Search for the cell housing the specified text and yield its (X, Y) center coordinate. 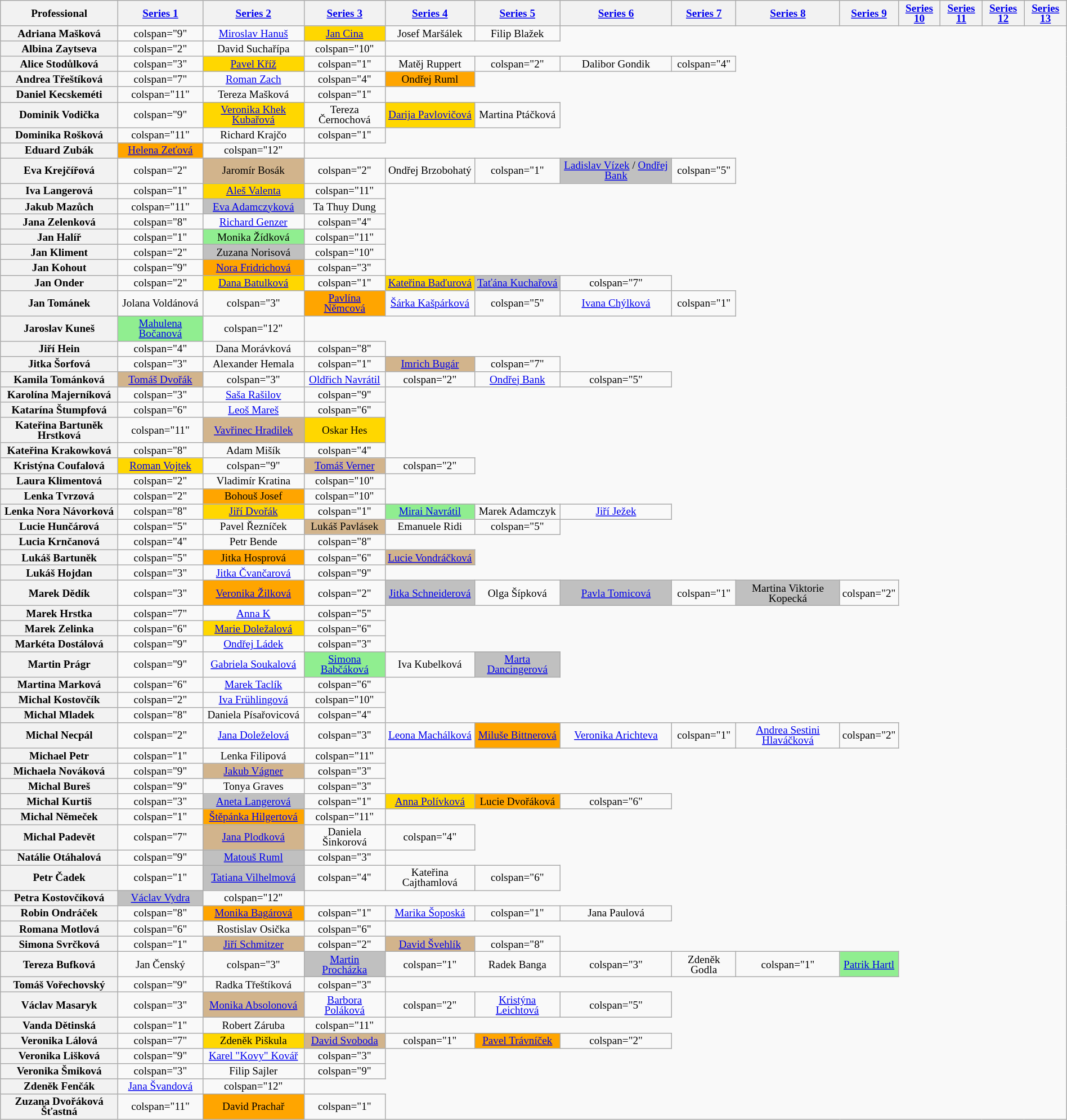
Series 1 (160, 14)
Series 6 (616, 14)
Lenka Nora Návorková (60, 512)
Václav Masaryk (60, 1005)
Vladimír Kratina (253, 482)
Series 5 (517, 14)
Marek Dědík (60, 593)
Zdeněk Piškula (253, 1041)
Michal Bureš (60, 786)
Darija Pavlovičová (430, 115)
Petr Bende (253, 542)
David Prachař (253, 1107)
Dana Morávková (253, 349)
David Suchařípa (253, 48)
Filip Blažek (517, 34)
Lenka Tvrzová (60, 496)
Jiří Schmitzer (253, 944)
Rostislav Osička (253, 928)
Andrea Třeštíková (60, 79)
Laura Klimentová (60, 482)
Iva Kubelková (430, 664)
Iva Frühlingová (253, 700)
Marie Doležalová (253, 629)
Veronika Lálová (60, 1041)
Vavřinec Hradilek (253, 430)
Jan Halíř (60, 237)
Alice Stodůlková (60, 64)
Tereza Černochová (344, 115)
Jiří Hein (60, 349)
Kristýna Leichtová (517, 1005)
Petra Kostovčíková (60, 898)
Marek Adamczyk (517, 512)
Michal Mladek (60, 716)
Barbora Poláková (344, 1005)
Karel "Kovy" Kovář (253, 1055)
Michaela Nováková (60, 771)
Simona Babčáková (344, 664)
Jan Čenský (160, 964)
Jan Onder (60, 282)
Michal Němeček (60, 817)
Kateřina Bartuněk Hrstková (60, 430)
Veronika Khek Kubařová (253, 115)
Michal Kurtiš (60, 801)
Saša Rašilov (253, 395)
Marek Hrstka (60, 613)
Jiří Dvořák (253, 512)
Dominik Vodička (60, 115)
Kristýna Coufalová (60, 466)
Vanda Dětinská (60, 1025)
Jan Kliment (60, 252)
Taťána Kuchařová (517, 282)
Leona Machálková (430, 736)
Michal Kostovčík (60, 700)
Lucie Hunčárová (60, 527)
Lucia Krnčanová (60, 542)
Ivana Chýlková (616, 303)
Lukáš Hojdan (60, 573)
Jitka Hosprová (253, 557)
Jitka Šorfová (60, 365)
Lukáš Pavlásek (344, 527)
Imrich Bugár (430, 365)
Dominika Rošková (60, 135)
Roman Zach (253, 79)
Simona Svrčková (60, 944)
Oldřich Navrátil (344, 379)
Miluše Bittnerová (517, 736)
Andrea Sestini Hlaváčková (788, 736)
Markéta Dostálová (60, 644)
Leoš Mareš (253, 410)
Series 7 (704, 14)
Daniela Šinkorová (344, 837)
Richard Krajčo (253, 135)
Monika Žídková (253, 237)
Albina Zaytseva (60, 48)
Ondřej Ládek (253, 644)
Tereza Bufková (60, 964)
Kateřina Baďurová (430, 282)
Adriana Mašková (60, 34)
Marek Taclík (253, 684)
Anna K (253, 613)
Series 8 (788, 14)
Kateřina Krakowková (60, 450)
Monika Absolonová (253, 1005)
Lucie Dvořáková (517, 801)
Patrik Hartl (869, 964)
Tomáš Vořechovský (60, 984)
Zdeněk Fenčák (60, 1086)
Emanuele Ridi (430, 527)
Tomáš Dvořák (160, 379)
Veronika Arichteva (616, 736)
Karolína Majerníková (60, 395)
Tomáš Verner (344, 466)
Michal Necpál (60, 736)
Miroslav Hanuš (253, 34)
Lenka Filipová (253, 756)
Monika Bagárová (253, 914)
Veronika Šmiková (60, 1071)
Natálie Otáhalová (60, 857)
Radka Třeštíková (253, 984)
Pavla Tomicová (616, 593)
Zuzana Dvořáková Šťastná (60, 1107)
Pavel Řezníček (253, 527)
Series 12 (1003, 14)
Eduard Zubák (60, 151)
Series 11 (961, 14)
Iva Langerová (60, 191)
Richard Genzer (253, 222)
Zdeněk Godla (704, 964)
Kateřina Cajthamlová (430, 878)
Jana Švandová (160, 1086)
Jana Zelenková (60, 222)
Robert Záruba (253, 1025)
Veronika Lišková (60, 1055)
Martin Prágr (60, 664)
Dalibor Gondik (616, 64)
Zuzana Norisová (253, 252)
Jan Cina (344, 34)
Jana Paulová (616, 914)
Nora Fridrichová (253, 268)
Michael Petr (60, 756)
Tonya Graves (253, 786)
Václav Vydra (160, 898)
Ondřej Bank (517, 379)
Jitka Čvančarová (253, 573)
Jakub Mazůch (60, 206)
David Svoboda (344, 1041)
Helena Zeťová (160, 151)
Radek Banga (517, 964)
Alexander Hemala (253, 365)
Tereza Mašková (253, 95)
Jaromír Bosák (253, 171)
Daniela Písařovicová (253, 716)
Filip Sajler (253, 1071)
Ondřej Ruml (430, 79)
Aleš Valenta (253, 191)
Professional (60, 14)
Marta Dancingerová (517, 664)
Series 9 (869, 14)
Šárka Kašpárková (430, 303)
Martin Procházka (344, 964)
Marika Šoposká (430, 914)
Jitka Schneiderová (430, 593)
Eva Krejčířová (60, 171)
Marek Zelinka (60, 629)
Series 4 (430, 14)
Jana Plodková (253, 837)
Oskar Hes (344, 430)
Matěj Ruppert (430, 64)
Series 10 (920, 14)
Jan Kohout (60, 268)
Series 2 (253, 14)
Jakub Vágner (253, 771)
Kamila Tománková (60, 379)
Jana Doleželová (253, 736)
Martina Marková (60, 684)
Daniel Kecskeméti (60, 95)
Mahulena Bočanová (160, 329)
Veronika Žilková (253, 593)
Ladislav Vízek / Ondřej Bank (616, 171)
Anna Polívková (430, 801)
Michal Padevět (60, 837)
Jan Tománek (60, 303)
Olga Šípková (517, 593)
Lucie Vondráčková (430, 557)
Ondřej Brzobohatý (430, 171)
Bohouš Josef (253, 496)
Ta Thuy Dung (344, 206)
Jolana Voldánová (160, 303)
Dana Batulková (253, 282)
Mirai Navrátil (430, 512)
Roman Vojtek (160, 466)
Štěpánka Hilgertová (253, 817)
Pavel Kříž (253, 64)
Martina Viktorie Kopecká (788, 593)
Petr Čadek (60, 878)
Pavlína Němcová (344, 303)
Josef Maršálek (430, 34)
Matouš Ruml (253, 857)
Tatiana Vilhelmová (253, 878)
Pavel Trávníček (517, 1041)
Series 3 (344, 14)
Robin Ondráček (60, 914)
Eva Adamczyková (253, 206)
Adam Mišík (253, 450)
Lukáš Bartuněk (60, 557)
Gabriela Soukalová (253, 664)
Katarína Štumpfová (60, 410)
Romana Motlová (60, 928)
Martina Ptáčková (517, 115)
Aneta Langerová (253, 801)
Series 13 (1046, 14)
Jaroslav Kuneš (60, 329)
Jiří Ježek (616, 512)
David Švehlík (430, 944)
